Return [x, y] of the center of cell containing provided text 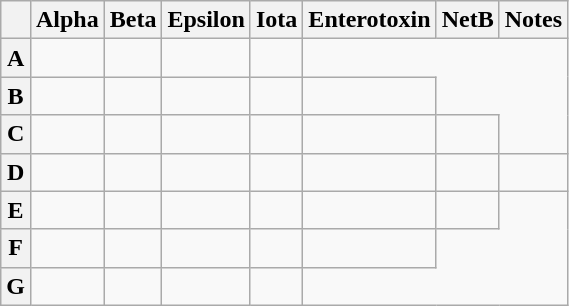
G [16, 286]
F [16, 248]
A [16, 58]
Iota [276, 20]
C [16, 134]
Notes [533, 20]
Enterotoxin [370, 20]
Epsilon [206, 20]
Alpha [67, 20]
E [16, 210]
NetB [468, 20]
Beta [133, 20]
D [16, 172]
B [16, 96]
